Locate the cell with the specified text and output its (X, Y) center coordinate. 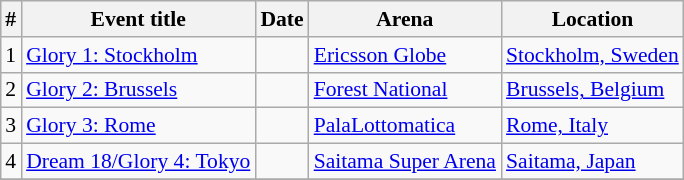
Glory 2: Brussels (138, 90)
PalaLottomatica (405, 126)
Rome, Italy (592, 126)
3 (10, 126)
4 (10, 162)
Saitama, Japan (592, 162)
Saitama Super Arena (405, 162)
Arena (405, 19)
Brussels, Belgium (592, 90)
2 (10, 90)
# (10, 19)
Stockholm, Sweden (592, 55)
Ericsson Globe (405, 55)
Glory 3: Rome (138, 126)
Dream 18/Glory 4: Tokyo (138, 162)
Forest National (405, 90)
Date (282, 19)
Glory 1: Stockholm (138, 55)
Event title (138, 19)
1 (10, 55)
Location (592, 19)
